Identify which cell holds the provided text, then report its (X, Y) central coordinate. 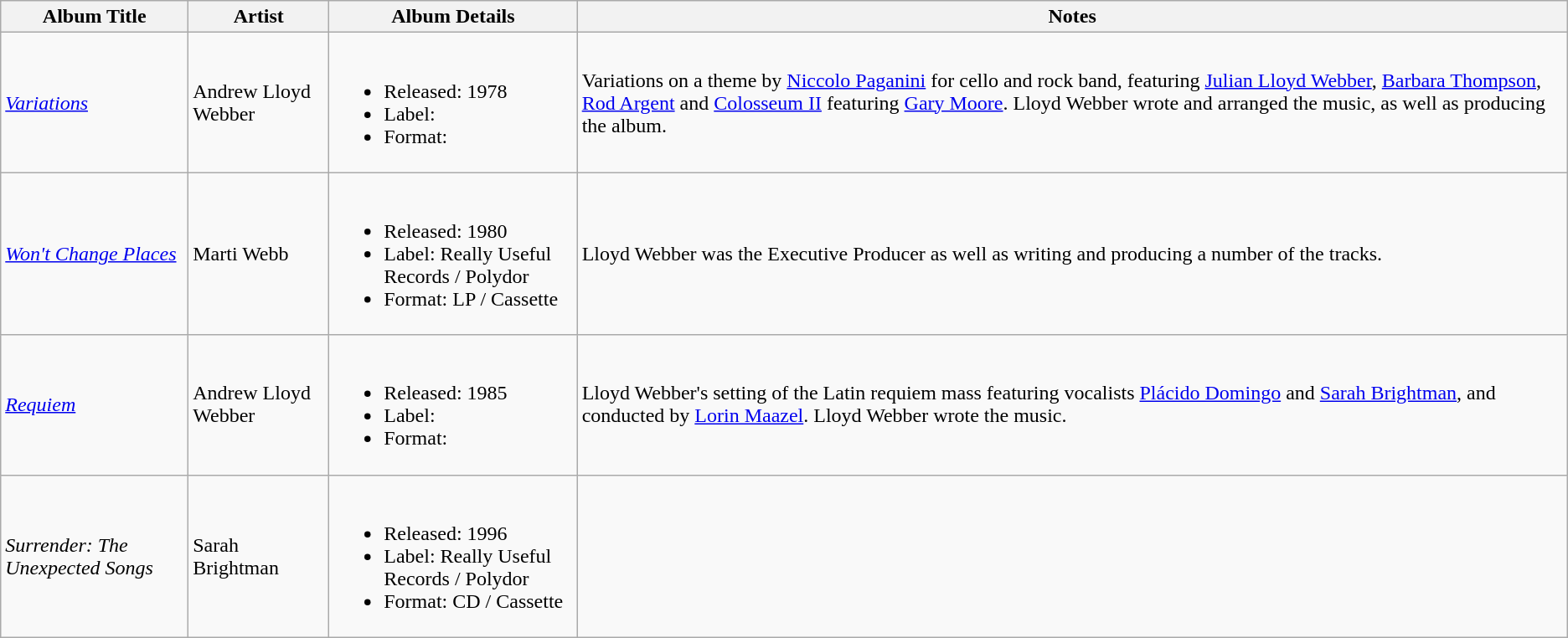
Album Title (95, 17)
Album Details (453, 17)
Sarah Brightman (259, 556)
Released: 1996Label: Really Useful Records / PolydorFormat: CD / Cassette (453, 556)
Surrender: The Unexpected Songs (95, 556)
Notes (1072, 17)
Won't Change Places (95, 254)
Released: 1978Label:Format: (453, 102)
Variations (95, 102)
Released: 1985Label:Format: (453, 405)
Lloyd Webber was the Executive Producer as well as writing and producing a number of the tracks. (1072, 254)
Artist (259, 17)
Marti Webb (259, 254)
Released: 1980Label: Really Useful Records / PolydorFormat: LP / Cassette (453, 254)
Requiem (95, 405)
